Identify which cell holds the provided text, then report its [X, Y] central coordinate. 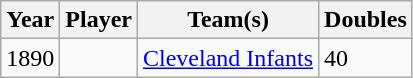
Cleveland Infants [228, 58]
40 [366, 58]
Year [30, 20]
Player [99, 20]
Team(s) [228, 20]
1890 [30, 58]
Doubles [366, 20]
